Locate the cell with the specified text and output its (X, Y) center coordinate. 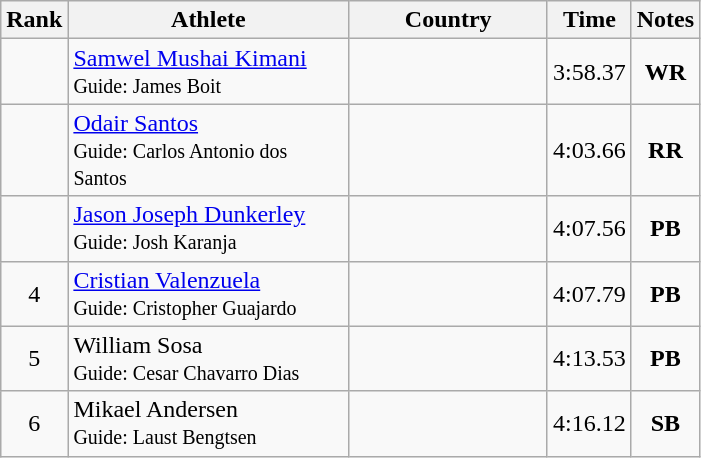
4:13.53 (589, 358)
Cristian ValenzuelaGuide: Cristopher Guajardo (208, 294)
5 (34, 358)
SB (665, 424)
Time (589, 20)
Jason Joseph DunkerleyGuide: Josh Karanja (208, 228)
William SosaGuide: Cesar Chavarro Dias (208, 358)
4:03.66 (589, 150)
Odair SantosGuide: Carlos Antonio dos Santos (208, 150)
Mikael AndersenGuide: Laust Bengtsen (208, 424)
RR (665, 150)
Athlete (208, 20)
Notes (665, 20)
WR (665, 72)
Samwel Mushai KimaniGuide: James Boit (208, 72)
4:07.56 (589, 228)
4:07.79 (589, 294)
6 (34, 424)
Rank (34, 20)
4:16.12 (589, 424)
Country (448, 20)
4 (34, 294)
3:58.37 (589, 72)
